For the text-containing cell, return its midpoint in (X, Y) coordinate format. 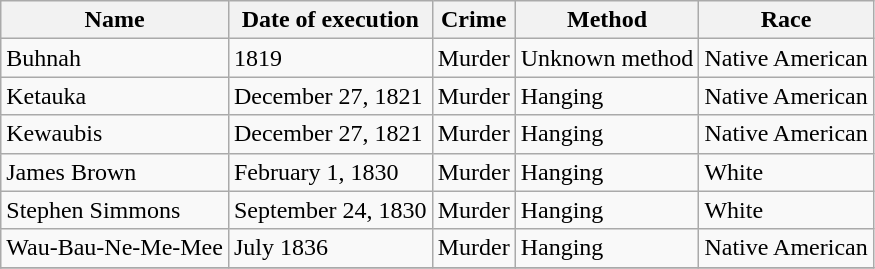
Date of execution (330, 20)
Race (786, 20)
James Brown (115, 172)
February 1, 1830 (330, 172)
Method (607, 20)
July 1836 (330, 248)
Wau-Bau-Ne-Me-Mee (115, 248)
Unknown method (607, 58)
Name (115, 20)
September 24, 1830 (330, 210)
Crime (474, 20)
Ketauka (115, 96)
1819 (330, 58)
Stephen Simmons (115, 210)
Buhnah (115, 58)
Kewaubis (115, 134)
